Pinpoint the cell where the given text exists, returning its [X, Y] midpoint coordinate. 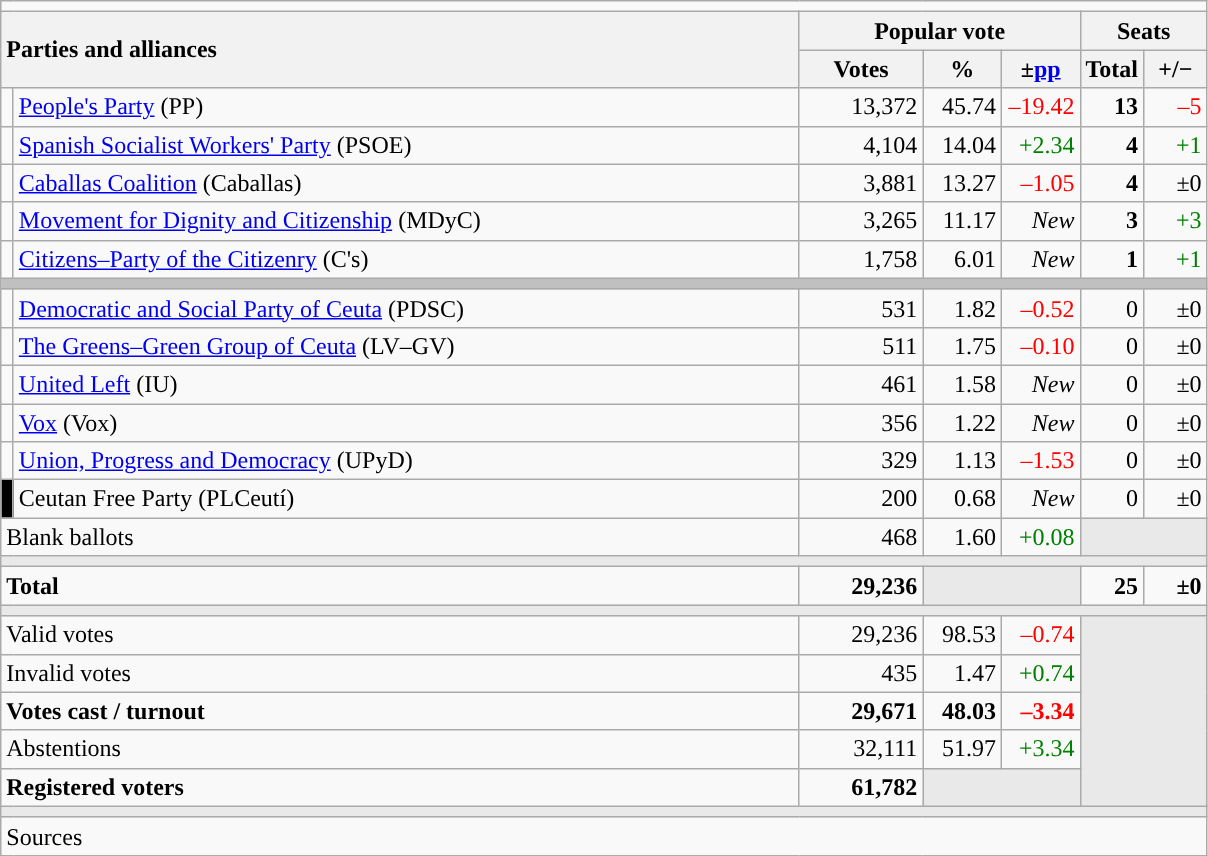
Blank ballots [400, 537]
11.17 [962, 221]
1.58 [962, 384]
Votes [861, 69]
61,782 [861, 787]
1.13 [962, 461]
1.82 [962, 308]
Ceutan Free Party (PLCeutí) [406, 499]
Union, Progress and Democracy (UPyD) [406, 461]
98.53 [962, 635]
14.04 [962, 145]
±pp [1040, 69]
Sources [604, 836]
Votes cast / turnout [400, 711]
468 [861, 537]
Citizens–Party of the Citizenry (C's) [406, 259]
Parties and alliances [400, 50]
3 [1112, 221]
+0.74 [1040, 673]
13.27 [962, 183]
4,104 [861, 145]
Vox (Vox) [406, 423]
Abstentions [400, 749]
Registered voters [400, 787]
The Greens–Green Group of Ceuta (LV–GV) [406, 346]
Movement for Dignity and Citizenship (MDyC) [406, 221]
+3.34 [1040, 749]
29,671 [861, 711]
1.75 [962, 346]
3,881 [861, 183]
Caballas Coalition (Caballas) [406, 183]
+2.34 [1040, 145]
13 [1112, 107]
200 [861, 499]
0.68 [962, 499]
1,758 [861, 259]
48.03 [962, 711]
–1.53 [1040, 461]
–3.34 [1040, 711]
Valid votes [400, 635]
13,372 [861, 107]
329 [861, 461]
+/− [1176, 69]
511 [861, 346]
1.60 [962, 537]
356 [861, 423]
3,265 [861, 221]
461 [861, 384]
–5 [1176, 107]
Spanish Socialist Workers' Party (PSOE) [406, 145]
Invalid votes [400, 673]
Popular vote [940, 31]
–19.42 [1040, 107]
1 [1112, 259]
People's Party (PP) [406, 107]
Seats [1144, 31]
–0.74 [1040, 635]
32,111 [861, 749]
United Left (IU) [406, 384]
+0.08 [1040, 537]
–0.52 [1040, 308]
51.97 [962, 749]
531 [861, 308]
6.01 [962, 259]
% [962, 69]
Democratic and Social Party of Ceuta (PDSC) [406, 308]
1.47 [962, 673]
435 [861, 673]
+3 [1176, 221]
45.74 [962, 107]
–0.10 [1040, 346]
–1.05 [1040, 183]
1.22 [962, 423]
25 [1112, 586]
